Return [X, Y] of the center of cell containing provided text 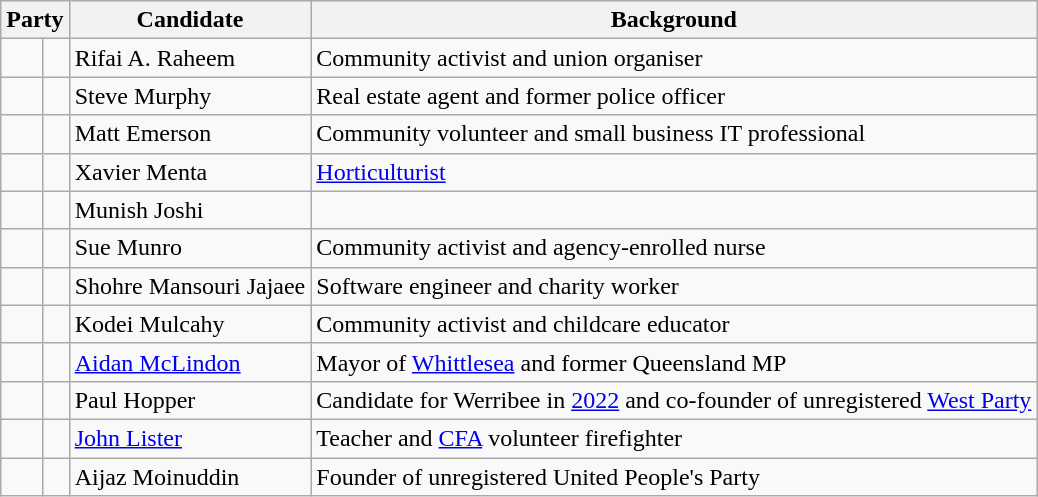
Munish Joshi [190, 210]
Community volunteer and small business IT professional [674, 134]
Real estate agent and former police officer [674, 96]
Background [674, 20]
Sue Munro [190, 248]
Xavier Menta [190, 172]
Paul Hopper [190, 400]
Steve Murphy [190, 96]
Mayor of Whittlesea and former Queensland MP [674, 362]
Community activist and childcare educator [674, 324]
Teacher and CFA volunteer firefighter [674, 438]
John Lister [190, 438]
Horticulturist [674, 172]
Shohre Mansouri Jajaee [190, 286]
Kodei Mulcahy [190, 324]
Community activist and union organiser [674, 58]
Matt Emerson [190, 134]
Community activist and agency-enrolled nurse [674, 248]
Software engineer and charity worker [674, 286]
Aijaz Moinuddin [190, 477]
Party [35, 20]
Candidate for Werribee in 2022 and co-founder of unregistered West Party [674, 400]
Founder of unregistered United People's Party [674, 477]
Aidan McLindon [190, 362]
Rifai A. Raheem [190, 58]
Candidate [190, 20]
